Output the [x, y] coordinate of the center of the cell containing the given text.  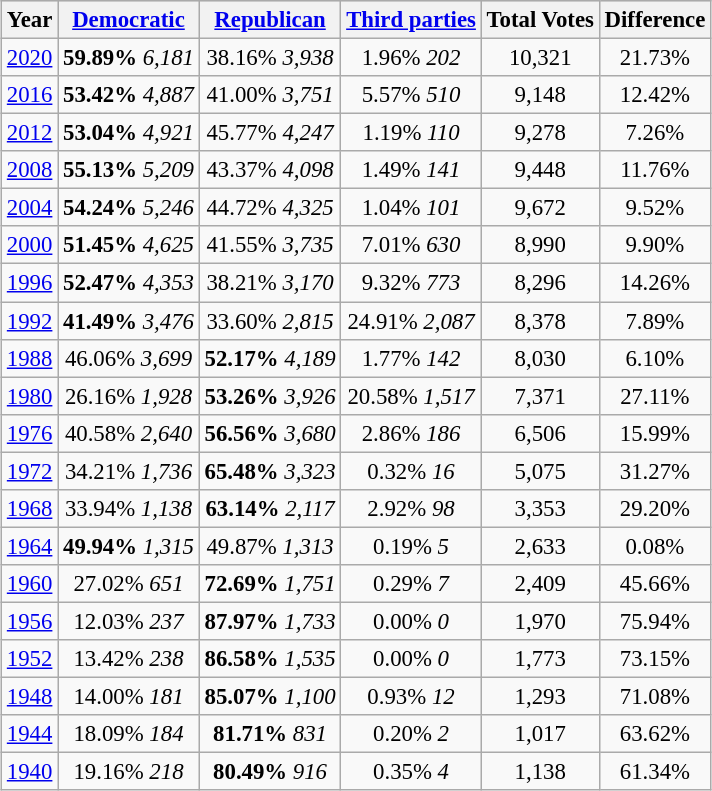
49.94% 1,315 [129, 546]
51.45% 4,625 [129, 245]
0.20% 2 [411, 734]
1976 [30, 433]
1972 [30, 471]
Republican [270, 20]
0.19% 5 [411, 546]
41.55% 3,735 [270, 245]
53.42% 4,887 [129, 95]
1.49% 141 [411, 170]
44.72% 4,325 [270, 208]
2020 [30, 58]
5.57% 510 [411, 95]
15.99% [654, 433]
7,371 [540, 396]
45.66% [654, 584]
1996 [30, 283]
9.32% 773 [411, 283]
63.62% [654, 734]
56.56% 3,680 [270, 433]
73.15% [654, 659]
Difference [654, 20]
1992 [30, 321]
2.92% 98 [411, 509]
72.69% 1,751 [270, 584]
53.04% 4,921 [129, 133]
9.52% [654, 208]
18.09% 184 [129, 734]
20.58% 1,517 [411, 396]
59.89% 6,181 [129, 58]
0.93% 12 [411, 697]
0.35% 4 [411, 772]
1,970 [540, 621]
40.58% 2,640 [129, 433]
87.97% 1,733 [270, 621]
6.10% [654, 358]
3,353 [540, 509]
80.49% 916 [270, 772]
5,075 [540, 471]
8,990 [540, 245]
63.14% 2,117 [270, 509]
45.77% 4,247 [270, 133]
6,506 [540, 433]
0.29% 7 [411, 584]
1968 [30, 509]
1952 [30, 659]
14.00% 181 [129, 697]
33.60% 2,815 [270, 321]
1944 [30, 734]
1988 [30, 358]
2008 [30, 170]
9.90% [654, 245]
1.96% 202 [411, 58]
38.21% 3,170 [270, 283]
75.94% [654, 621]
13.42% 238 [129, 659]
29.20% [654, 509]
1964 [30, 546]
1980 [30, 396]
27.02% 651 [129, 584]
1,017 [540, 734]
12.42% [654, 95]
8,296 [540, 283]
8,378 [540, 321]
54.24% 5,246 [129, 208]
81.71% 831 [270, 734]
14.26% [654, 283]
9,672 [540, 208]
41.00% 3,751 [270, 95]
19.16% 218 [129, 772]
1948 [30, 697]
10,321 [540, 58]
7.89% [654, 321]
1956 [30, 621]
0.32% 16 [411, 471]
Democratic [129, 20]
26.16% 1,928 [129, 396]
2016 [30, 95]
86.58% 1,535 [270, 659]
38.16% 3,938 [270, 58]
46.06% 3,699 [129, 358]
49.87% 1,313 [270, 546]
21.73% [654, 58]
34.21% 1,736 [129, 471]
43.37% 4,098 [270, 170]
Third parties [411, 20]
2.86% 186 [411, 433]
41.49% 3,476 [129, 321]
27.11% [654, 396]
1.77% 142 [411, 358]
1,773 [540, 659]
55.13% 5,209 [129, 170]
1.19% 110 [411, 133]
11.76% [654, 170]
9,148 [540, 95]
2004 [30, 208]
33.94% 1,138 [129, 509]
61.34% [654, 772]
12.03% 237 [129, 621]
2012 [30, 133]
1940 [30, 772]
52.47% 4,353 [129, 283]
9,448 [540, 170]
24.91% 2,087 [411, 321]
2,633 [540, 546]
7.26% [654, 133]
1.04% 101 [411, 208]
2000 [30, 245]
8,030 [540, 358]
9,278 [540, 133]
1,138 [540, 772]
71.08% [654, 697]
0.08% [654, 546]
7.01% 630 [411, 245]
53.26% 3,926 [270, 396]
Year [30, 20]
31.27% [654, 471]
52.17% 4,189 [270, 358]
1960 [30, 584]
Total Votes [540, 20]
65.48% 3,323 [270, 471]
2,409 [540, 584]
1,293 [540, 697]
85.07% 1,100 [270, 697]
